Return the [x, y] coordinate for the center point of the cell that contains the specified text.  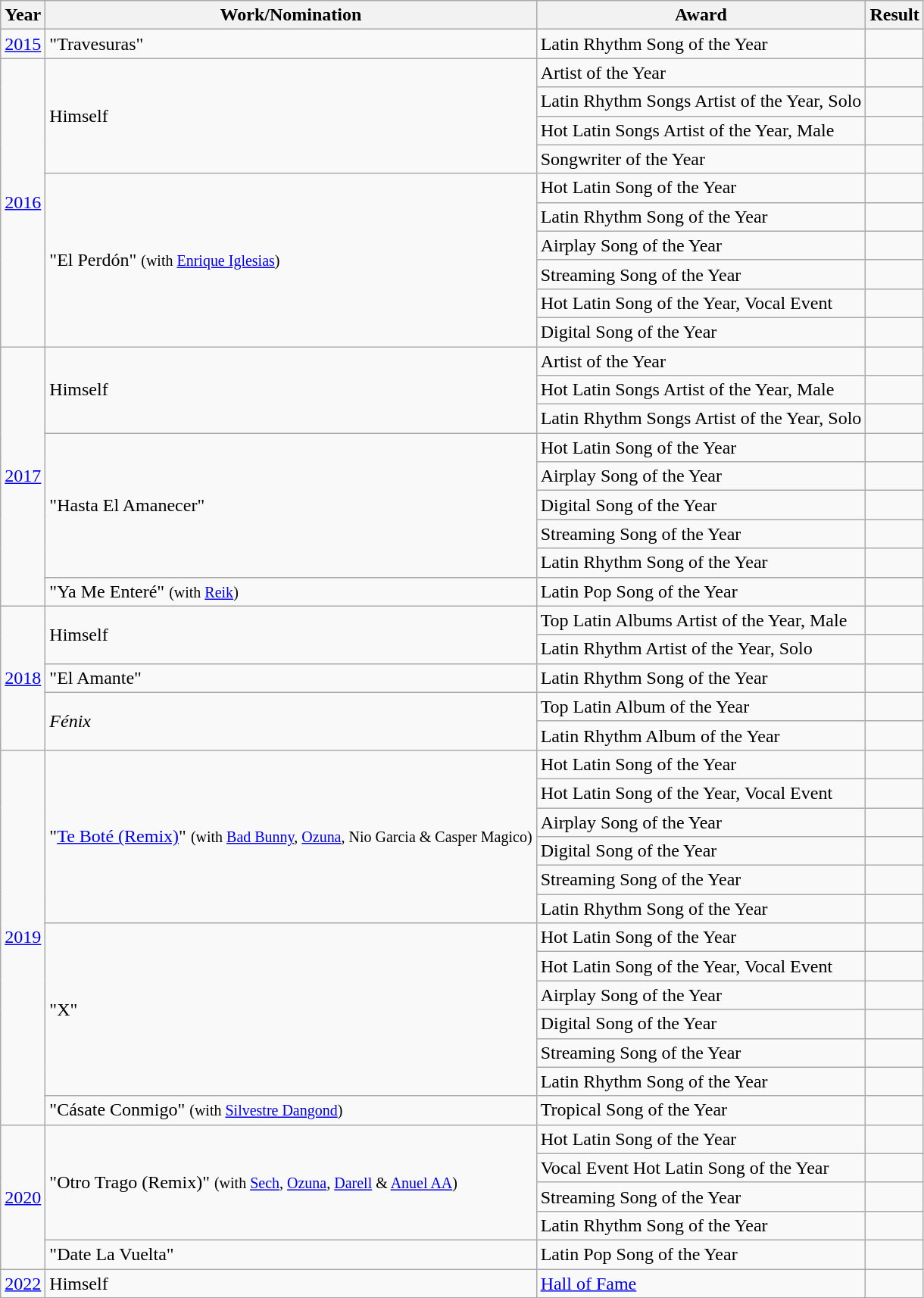
Work/Nomination [291, 15]
2020 [23, 1197]
"X" [291, 1009]
"Date La Vuelta" [291, 1254]
Fénix [291, 721]
Top Latin Album of the Year [701, 707]
2019 [23, 938]
Top Latin Albums Artist of the Year, Male [701, 620]
2015 [23, 44]
"El Perdón" (with Enrique Iglesias) [291, 260]
2017 [23, 477]
Vocal Event Hot Latin Song of the Year [701, 1168]
"Ya Me Enteré" (with Reik) [291, 591]
"Travesuras" [291, 44]
"Cásate Conmigo" (with Silvestre Dangond) [291, 1110]
Result [894, 15]
Tropical Song of the Year [701, 1110]
"Te Boté (Remix)" (with Bad Bunny, Ozuna, Nio Garcia & Casper Magico) [291, 836]
Songwriter of the Year [701, 159]
"Hasta El Amanecer" [291, 505]
Year [23, 15]
"El Amante" [291, 678]
2016 [23, 203]
Award [701, 15]
"Otro Trago (Remix)" (with Sech, Ozuna, Darell & Anuel AA) [291, 1182]
Latin Rhythm Artist of the Year, Solo [701, 649]
2022 [23, 1284]
2018 [23, 678]
Hall of Fame [701, 1284]
Latin Rhythm Album of the Year [701, 735]
